Find where the given text appears and provide that cell's center as (x, y) coordinate. 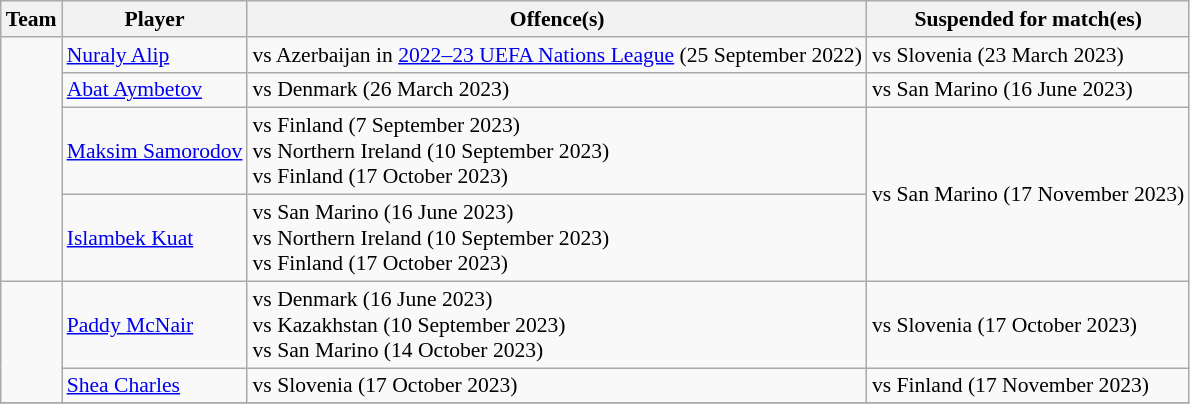
vs Denmark (16 June 2023) vs Kazakhstan (10 September 2023) vs San Marino (14 October 2023) (556, 324)
Shea Charles (155, 386)
Islambek Kuat (155, 238)
vs San Marino (16 June 2023) (1028, 90)
vs San Marino (17 November 2023) (1028, 194)
Player (155, 19)
vs Finland (17 November 2023) (1028, 386)
Team (32, 19)
vs San Marino (16 June 2023) vs Northern Ireland (10 September 2023) vs Finland (17 October 2023) (556, 238)
Abat Aymbetov (155, 90)
Suspended for match(es) (1028, 19)
Maksim Samorodov (155, 152)
Offence(s) (556, 19)
Nuraly Alip (155, 55)
vs Denmark (26 March 2023) (556, 90)
Paddy McNair (155, 324)
vs Slovenia (23 March 2023) (1028, 55)
vs Azerbaijan in 2022–23 UEFA Nations League (25 September 2022) (556, 55)
vs Finland (7 September 2023) vs Northern Ireland (10 September 2023) vs Finland (17 October 2023) (556, 152)
